Scan for the cell matching the given text and deliver its (x, y) coordinate at center. 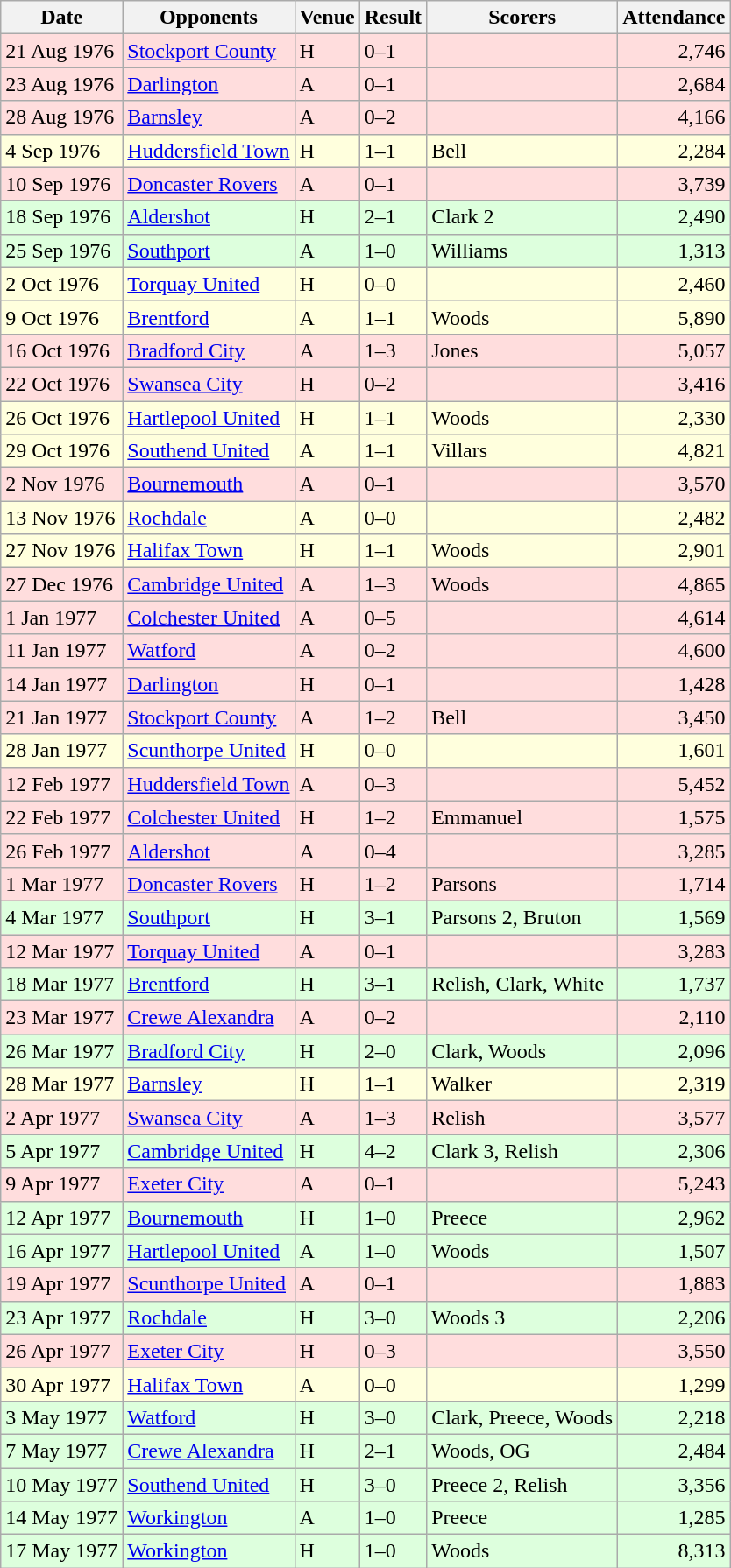
1,569 (674, 917)
5,243 (674, 1184)
Scorers (522, 18)
21 Aug 1976 (61, 51)
2,684 (674, 84)
Result (393, 18)
26 Apr 1977 (61, 1351)
2 Apr 1977 (61, 1118)
26 Feb 1977 (61, 851)
2,962 (674, 1218)
Clark, Woods (522, 1051)
1 Jan 1977 (61, 618)
27 Nov 1976 (61, 551)
4,614 (674, 618)
1 Mar 1977 (61, 884)
Date (61, 18)
18 Mar 1977 (61, 985)
4 Mar 1977 (61, 917)
2,306 (674, 1151)
4,865 (674, 584)
2,330 (674, 418)
4,166 (674, 117)
1,737 (674, 985)
Attendance (674, 18)
14 May 1977 (61, 1518)
0–4 (393, 851)
1,285 (674, 1518)
2,746 (674, 51)
14 Jan 1977 (61, 684)
1,313 (674, 251)
3,356 (674, 1485)
26 Mar 1977 (61, 1051)
2 Nov 1976 (61, 484)
2,482 (674, 518)
Clark 3, Relish (522, 1151)
4,821 (674, 451)
Villars (522, 451)
16 Apr 1977 (61, 1251)
23 Apr 1977 (61, 1317)
1,575 (674, 817)
18 Sep 1976 (61, 217)
2,484 (674, 1451)
23 Mar 1977 (61, 1018)
13 Nov 1976 (61, 518)
9 Oct 1976 (61, 317)
22 Feb 1977 (61, 817)
21 Jan 1977 (61, 717)
3,450 (674, 717)
Preece 2, Relish (522, 1485)
11 Jan 1977 (61, 651)
4 Sep 1976 (61, 151)
1,428 (674, 684)
1,714 (674, 884)
29 Oct 1976 (61, 451)
Opponents (209, 18)
12 Mar 1977 (61, 950)
3,283 (674, 950)
0–5 (393, 618)
5,890 (674, 317)
10 May 1977 (61, 1485)
2,206 (674, 1317)
16 Oct 1976 (61, 350)
12 Feb 1977 (61, 784)
23 Aug 1976 (61, 84)
Venue (327, 18)
10 Sep 1976 (61, 184)
3,550 (674, 1351)
1,299 (674, 1384)
Woods 3 (522, 1317)
7 May 1977 (61, 1451)
3 May 1977 (61, 1417)
3,285 (674, 851)
28 Jan 1977 (61, 751)
Relish, Clark, White (522, 985)
2,319 (674, 1084)
28 Mar 1977 (61, 1084)
5,452 (674, 784)
Relish (522, 1118)
12 Apr 1977 (61, 1218)
8,313 (674, 1551)
26 Oct 1976 (61, 418)
22 Oct 1976 (61, 384)
Emmanuel (522, 817)
Walker (522, 1084)
2,284 (674, 151)
2,901 (674, 551)
9 Apr 1977 (61, 1184)
1,601 (674, 751)
3,739 (674, 184)
30 Apr 1977 (61, 1384)
25 Sep 1976 (61, 251)
3,577 (674, 1118)
Clark 2 (522, 217)
2 Oct 1976 (61, 284)
1,507 (674, 1251)
4,600 (674, 651)
Parsons 2, Bruton (522, 917)
19 Apr 1977 (61, 1284)
Clark, Preece, Woods (522, 1417)
28 Aug 1976 (61, 117)
2,490 (674, 217)
5,057 (674, 350)
Parsons (522, 884)
2,218 (674, 1417)
2,460 (674, 284)
Jones (522, 350)
3,416 (674, 384)
2,096 (674, 1051)
2–0 (393, 1051)
27 Dec 1976 (61, 584)
5 Apr 1977 (61, 1151)
Williams (522, 251)
4–2 (393, 1151)
Woods, OG (522, 1451)
17 May 1977 (61, 1551)
3,570 (674, 484)
2,110 (674, 1018)
1,883 (674, 1284)
